Extract the [x, y] coordinate from the center of the cell holding the provided text.  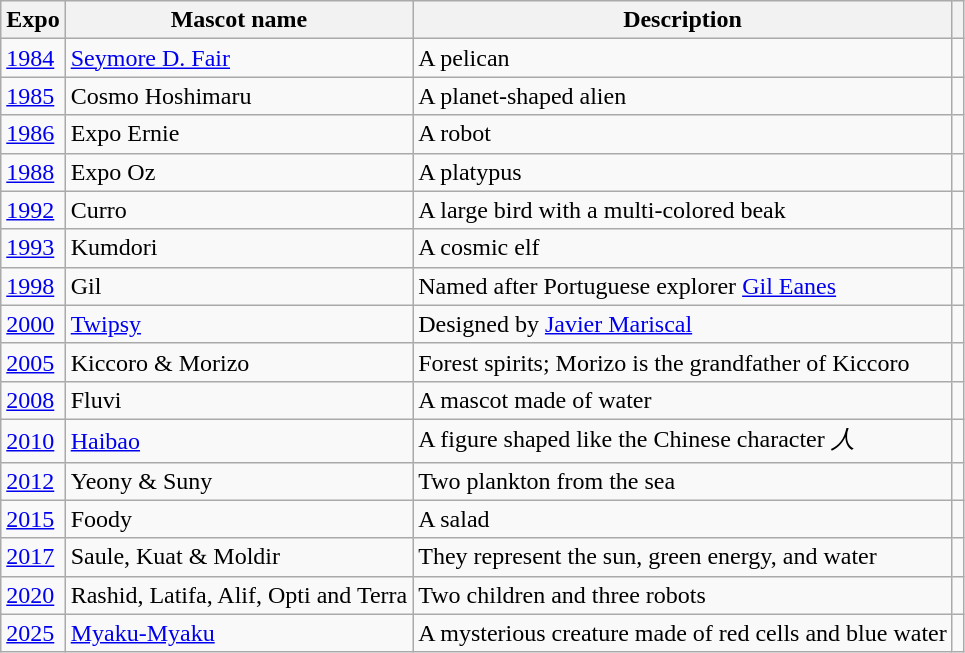
2008 [33, 400]
A large bird with a multi-colored beak [683, 210]
2017 [33, 557]
1988 [33, 172]
Fluvi [239, 400]
A planet-shaped alien [683, 96]
2025 [33, 633]
They represent the sun, green energy, and water [683, 557]
Myaku-Myaku [239, 633]
1998 [33, 286]
Foody [239, 519]
1992 [33, 210]
Two children and three robots [683, 595]
Seymore D. Fair [239, 58]
Kiccoro & Morizo [239, 362]
2010 [33, 440]
Curro [239, 210]
A figure shaped like the Chinese character 人 [683, 440]
Designed by Javier Mariscal [683, 324]
A pelican [683, 58]
Description [683, 20]
A salad [683, 519]
1985 [33, 96]
2020 [33, 595]
1986 [33, 134]
A mascot made of water [683, 400]
A mysterious creature made of red cells and blue water [683, 633]
2012 [33, 481]
Rashid, Latifa, Alif, Opti and Terra [239, 595]
Two plankton from the sea [683, 481]
A robot [683, 134]
1993 [33, 248]
Forest spirits; Morizo is the grandfather of Kiccoro [683, 362]
Kumdori [239, 248]
1984 [33, 58]
2005 [33, 362]
Expo Ernie [239, 134]
2015 [33, 519]
Haibao [239, 440]
Named after Portuguese explorer Gil Eanes [683, 286]
Gil [239, 286]
2000 [33, 324]
Cosmo Hoshimaru [239, 96]
Mascot name [239, 20]
Yeony & Suny [239, 481]
Expo Oz [239, 172]
A platypus [683, 172]
Twipsy [239, 324]
Saule, Kuat & Moldir [239, 557]
Expo [33, 20]
A cosmic elf [683, 248]
